Find where the given text appears and provide that cell's center as [x, y] coordinate. 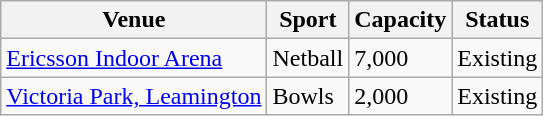
2,000 [400, 96]
Ericsson Indoor Arena [134, 58]
Victoria Park, Leamington [134, 96]
7,000 [400, 58]
Status [498, 20]
Netball [308, 58]
Bowls [308, 96]
Venue [134, 20]
Capacity [400, 20]
Sport [308, 20]
